Return (X, Y) of the center of cell containing provided text 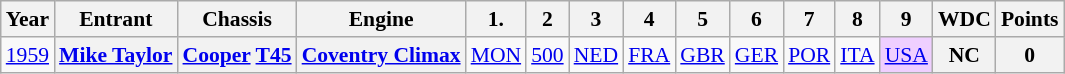
NED (596, 55)
Cooper T45 (238, 55)
GER (756, 55)
GBR (702, 55)
FRA (649, 55)
500 (548, 55)
POR (809, 55)
Coventry Climax (382, 55)
3 (596, 19)
5 (702, 19)
USA (906, 55)
Engine (382, 19)
8 (857, 19)
ITA (857, 55)
Year (28, 19)
7 (809, 19)
1959 (28, 55)
MON (496, 55)
1. (496, 19)
9 (906, 19)
Points (1030, 19)
0 (1030, 55)
NC (964, 55)
Chassis (238, 19)
4 (649, 19)
WDC (964, 19)
Entrant (116, 19)
Mike Taylor (116, 55)
2 (548, 19)
6 (756, 19)
